From the cell containing the given text, extract its center point as (X, Y) coordinate. 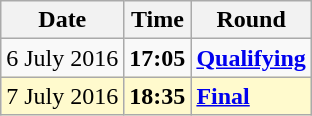
18:35 (158, 96)
Round (251, 20)
Date (62, 20)
7 July 2016 (62, 96)
17:05 (158, 58)
Time (158, 20)
Final (251, 96)
6 July 2016 (62, 58)
Qualifying (251, 58)
